Return the [X, Y] coordinate for the center point of the cell that contains the specified text.  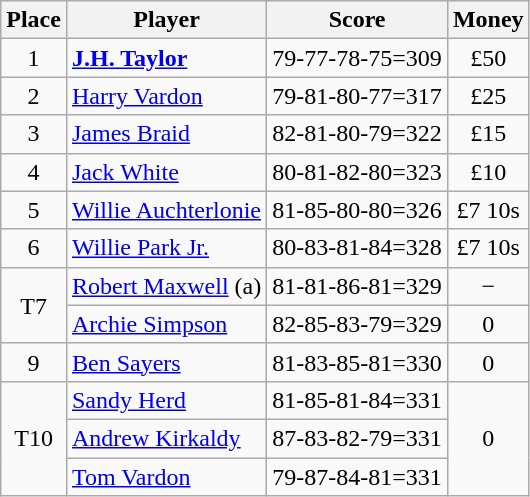
Willie Park Jr. [166, 248]
2 [34, 96]
Score [358, 20]
T10 [34, 438]
82-85-83-79=329 [358, 324]
£15 [488, 134]
79-81-80-77=317 [358, 96]
James Braid [166, 134]
81-81-86-81=329 [358, 286]
79-77-78-75=309 [358, 58]
9 [34, 362]
Robert Maxwell (a) [166, 286]
80-81-82-80=323 [358, 172]
81-85-81-84=331 [358, 400]
T7 [34, 305]
Tom Vardon [166, 477]
81-85-80-80=326 [358, 210]
Place [34, 20]
J.H. Taylor [166, 58]
£25 [488, 96]
5 [34, 210]
79-87-84-81=331 [358, 477]
Willie Auchterlonie [166, 210]
Player [166, 20]
4 [34, 172]
82-81-80-79=322 [358, 134]
1 [34, 58]
£10 [488, 172]
− [488, 286]
80-83-81-84=328 [358, 248]
Jack White [166, 172]
Andrew Kirkaldy [166, 438]
Money [488, 20]
Sandy Herd [166, 400]
Ben Sayers [166, 362]
81-83-85-81=330 [358, 362]
Harry Vardon [166, 96]
87-83-82-79=331 [358, 438]
Archie Simpson [166, 324]
3 [34, 134]
6 [34, 248]
£50 [488, 58]
